Detect which cell encompasses the target text, then output its (x, y) center coordinate. 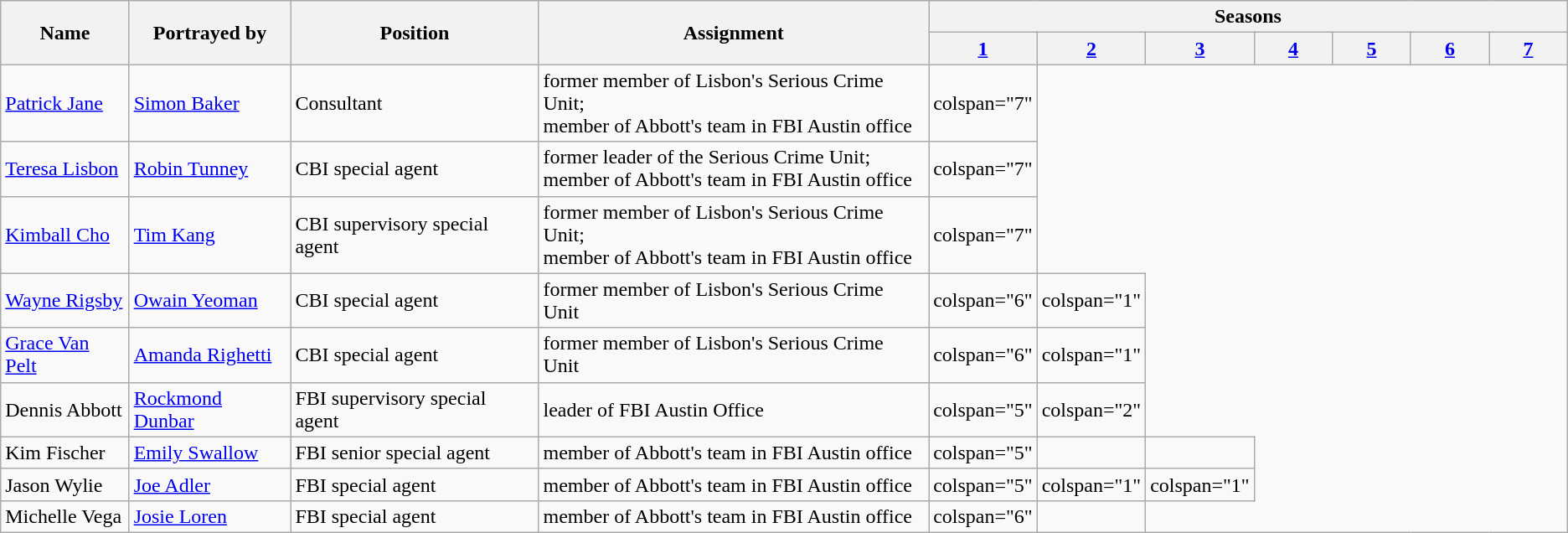
Assignment (734, 33)
Tim Kang (209, 235)
Consultant (415, 103)
Kim Fischer (65, 453)
Michelle Vega (65, 516)
Simon Baker (209, 103)
Seasons (1248, 17)
7 (1529, 49)
6 (1450, 49)
Name (65, 33)
FBI supervisory special agent (415, 409)
FBI senior special agent (415, 453)
Jason Wylie (65, 484)
5 (1372, 49)
Wayne Rigsby (65, 300)
Robin Tunney (209, 169)
Josie Loren (209, 516)
4 (1293, 49)
Joe Adler (209, 484)
colspan="2" (1091, 409)
Portrayed by (209, 33)
Rockmond Dunbar (209, 409)
Grace Van Pelt (65, 355)
1 (983, 49)
2 (1091, 49)
CBI supervisory special agent (415, 235)
former leader of the Serious Crime Unit;member of Abbott's team in FBI Austin office (734, 169)
Dennis Abbott (65, 409)
Position (415, 33)
3 (1200, 49)
Kimball Cho (65, 235)
Owain Yeoman (209, 300)
Amanda Righetti (209, 355)
Emily Swallow (209, 453)
Patrick Jane (65, 103)
Teresa Lisbon (65, 169)
leader of FBI Austin Office (734, 409)
